Determine the [X, Y] coordinate at the center of the cell enclosing the given text.  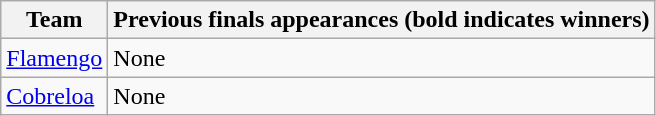
Previous finals appearances (bold indicates winners) [382, 20]
Cobreloa [54, 96]
Team [54, 20]
Flamengo [54, 58]
